Search for the cell housing the specified text and yield its (x, y) center coordinate. 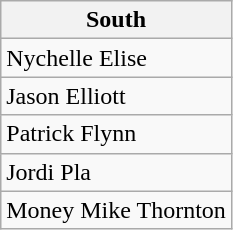
Patrick Flynn (116, 134)
Jason Elliott (116, 96)
Nychelle Elise (116, 58)
Jordi Pla (116, 172)
South (116, 20)
Money Mike Thornton (116, 210)
